Pinpoint the cell where the given text exists, returning its [X, Y] midpoint coordinate. 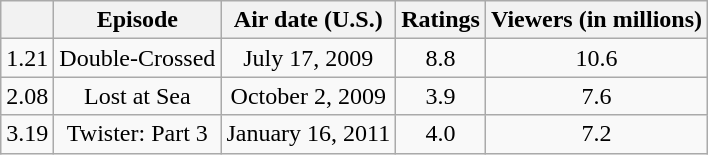
October 2, 2009 [308, 96]
1.21 [28, 58]
7.6 [596, 96]
Lost at Sea [138, 96]
Episode [138, 20]
4.0 [441, 134]
Viewers (in millions) [596, 20]
Ratings [441, 20]
July 17, 2009 [308, 58]
7.2 [596, 134]
Air date (U.S.) [308, 20]
3.19 [28, 134]
January 16, 2011 [308, 134]
Double-Crossed [138, 58]
Twister: Part 3 [138, 134]
10.6 [596, 58]
3.9 [441, 96]
2.08 [28, 96]
8.8 [441, 58]
